Return [X, Y] of the center of cell containing provided text 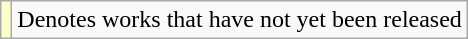
Denotes works that have not yet been released [240, 20]
